Detect which cell encompasses the target text, then output its (x, y) center coordinate. 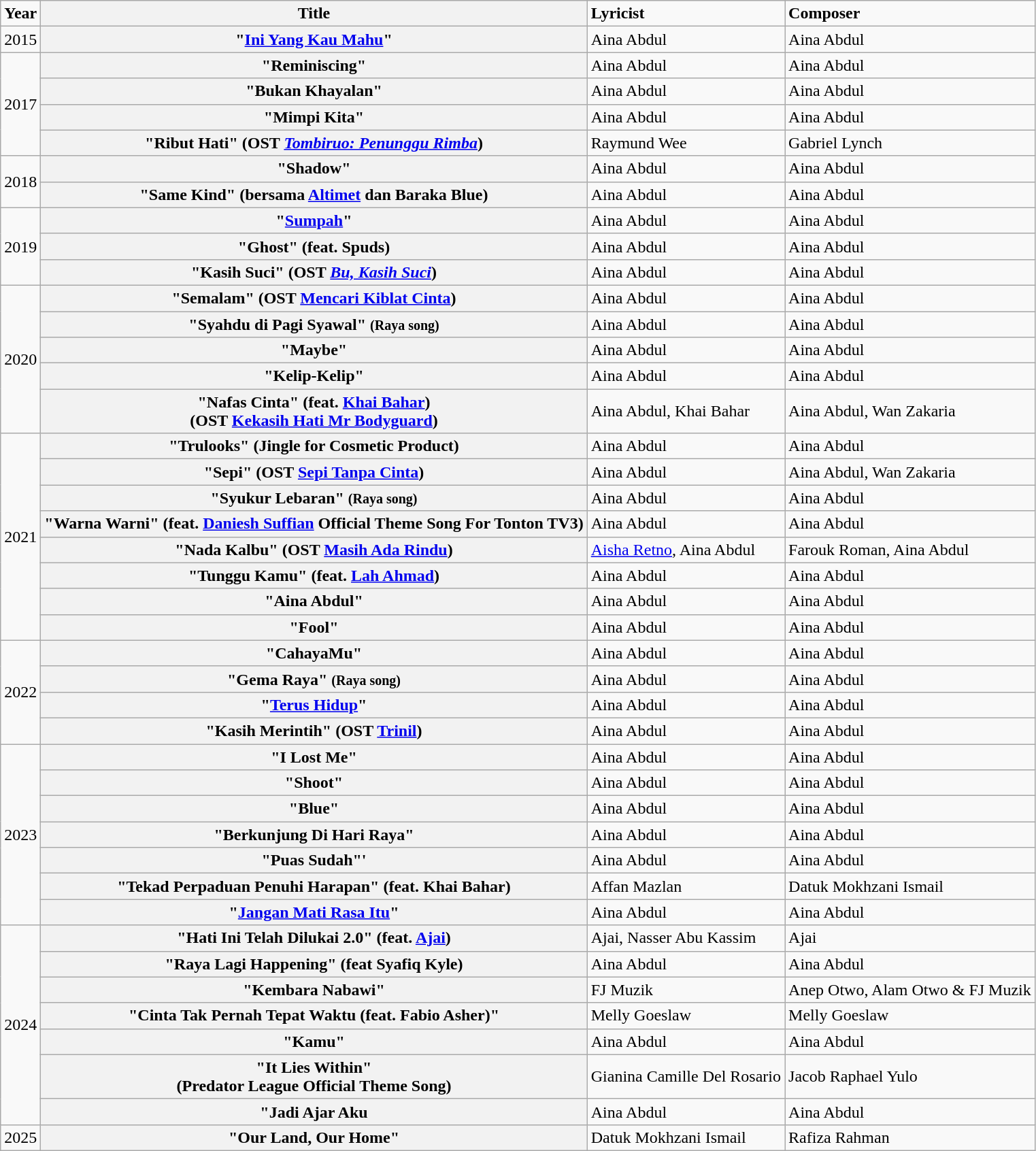
"Kasih Merintih" (OST Trinil) (314, 731)
Gianina Camille Del Rosario (686, 1076)
Rafiza Rahman (910, 1137)
"Nada Kalbu" (OST Masih Ada Rindu) (314, 550)
"Reminiscing" (314, 65)
"Aina Abdul" (314, 601)
"Terus Hidup" (314, 705)
"Kelip-Kelip" (314, 376)
2019 (20, 246)
"I Lost Me" (314, 757)
"Trulooks" (Jingle for Cosmetic Product) (314, 446)
"Sepi" (OST Sepi Tanpa Cinta) (314, 472)
"Maybe" (314, 350)
"Ghost" (feat. Spuds) (314, 246)
2015 (20, 39)
"Ini Yang Kau Mahu" (314, 39)
"Syukur Lebaran" (Raya song) (314, 498)
"CahayaMu" (314, 653)
2018 (20, 182)
FJ Muzik (686, 990)
2020 (20, 359)
"Ribut Hati" (OST Tombiruo: Penunggu Rimba) (314, 143)
"Puas Sudah"' (314, 861)
"Fool" (314, 627)
"Same Kind" (bersama Altimet dan Baraka Blue) (314, 195)
"Kembara Nabawi" (314, 990)
Farouk Roman, Aina Abdul (910, 550)
Gabriel Lynch (910, 143)
Aina Abdul, Khai Bahar (686, 411)
Ajai (910, 938)
"Syahdu di Pagi Syawal" (Raya song) (314, 324)
"Jadi Ajar Aku (314, 1112)
Composer (910, 14)
"Sumpah" (314, 220)
"Cinta Tak Pernah Tepat Waktu (feat. Fabio Asher)" (314, 1016)
"Mimpi Kita" (314, 117)
"Gema Raya" (Raya song) (314, 679)
"Hati Ini Telah Dilukai 2.0" (feat. Ajai) (314, 938)
Year (20, 14)
2021 (20, 537)
"Warna Warni" (feat. Daniesh Suffian Official Theme Song For Tonton TV3) (314, 524)
Aisha Retno, Aina Abdul (686, 550)
2024 (20, 1024)
"Kamu" (314, 1041)
2017 (20, 104)
2025 (20, 1137)
"Nafas Cinta" (feat. Khai Bahar)(OST Kekasih Hati Mr Bodyguard) (314, 411)
2022 (20, 692)
"It Lies Within"(Predator League Official Theme Song) (314, 1076)
"Tekad Perpaduan Penuhi Harapan" (feat. Khai Bahar) (314, 886)
Anep Otwo, Alam Otwo & FJ Muzik (910, 990)
"Kasih Suci" (OST Bu, Kasih Suci) (314, 272)
Affan Mazlan (686, 886)
"Berkunjung Di Hari Raya" (314, 835)
Lyricist (686, 14)
"Jangan Mati Rasa Itu" (314, 912)
"Blue" (314, 809)
Raymund Wee (686, 143)
"Bukan Khayalan" (314, 91)
"Shoot" (314, 783)
Ajai, Nasser Abu Kassim (686, 938)
"Tunggu Kamu" (feat. Lah Ahmad) (314, 575)
"Shadow" (314, 169)
"Our Land, Our Home" (314, 1137)
Title (314, 14)
"Semalam" (OST Mencari Kiblat Cinta) (314, 298)
"Raya Lagi Happening" (feat Syafiq Kyle) (314, 964)
Jacob Raphael Yulo (910, 1076)
2023 (20, 835)
